Scan for the cell matching the given text and deliver its [X, Y] coordinate at center. 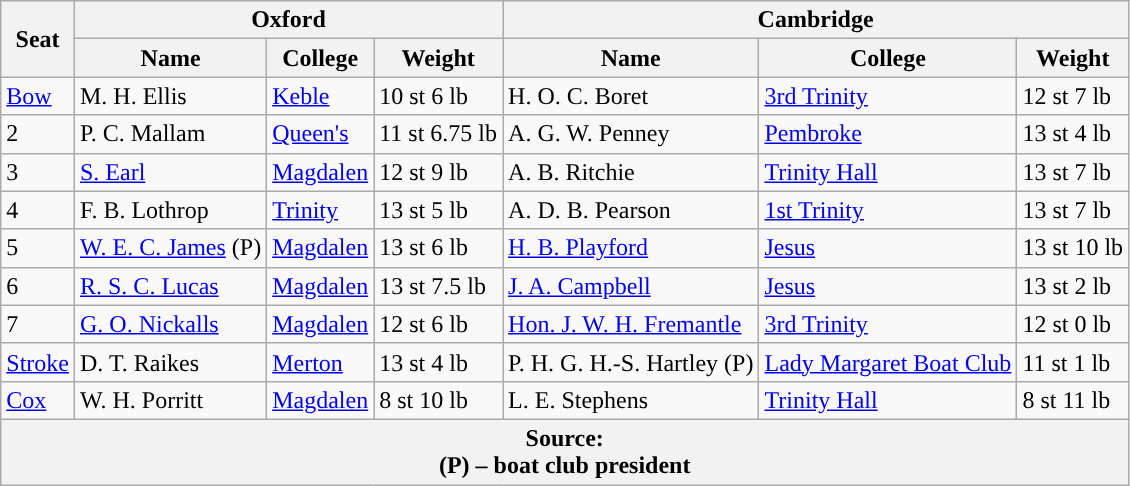
F. B. Lothrop [170, 210]
P. H. G. H.-S. Hartley (P) [631, 362]
L. E. Stephens [631, 400]
12 st 9 lb [438, 172]
13 st 5 lb [438, 210]
R. S. C. Lucas [170, 286]
D. T. Raikes [170, 362]
Hon. J. W. H. Fremantle [631, 324]
Bow [38, 96]
W. H. Porritt [170, 400]
12 st 7 lb [1073, 96]
Pembroke [888, 134]
Seat [38, 39]
Lady Margaret Boat Club [888, 362]
11 st 6.75 lb [438, 134]
Oxford [288, 20]
8 st 10 lb [438, 400]
Cox [38, 400]
G. O. Nickalls [170, 324]
A. D. B. Pearson [631, 210]
5 [38, 248]
Source:(P) – boat club president [565, 452]
13 st 10 lb [1073, 248]
13 st 2 lb [1073, 286]
12 st 6 lb [438, 324]
A. B. Ritchie [631, 172]
12 st 0 lb [1073, 324]
Merton [320, 362]
8 st 11 lb [1073, 400]
10 st 6 lb [438, 96]
J. A. Campbell [631, 286]
H. B. Playford [631, 248]
M. H. Ellis [170, 96]
H. O. C. Boret [631, 96]
2 [38, 134]
4 [38, 210]
Trinity [320, 210]
3 [38, 172]
P. C. Mallam [170, 134]
Keble [320, 96]
W. E. C. James (P) [170, 248]
13 st 7.5 lb [438, 286]
6 [38, 286]
7 [38, 324]
Cambridge [816, 20]
S. Earl [170, 172]
A. G. W. Penney [631, 134]
Queen's [320, 134]
13 st 6 lb [438, 248]
11 st 1 lb [1073, 362]
1st Trinity [888, 210]
Stroke [38, 362]
